Search for the cell housing the specified text and yield its (x, y) center coordinate. 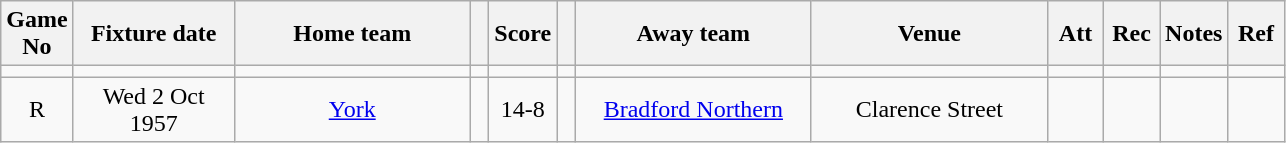
Notes (1194, 34)
14-8 (523, 110)
Att (1075, 34)
Venue (929, 34)
Fixture date (154, 34)
Rec (1132, 34)
Away team (693, 34)
Game No (37, 34)
Score (523, 34)
Bradford Northern (693, 110)
Home team (352, 34)
Ref (1256, 34)
Clarence Street (929, 110)
R (37, 110)
Wed 2 Oct 1957 (154, 110)
York (352, 110)
